From the cell containing the given text, extract its center point as [X, Y] coordinate. 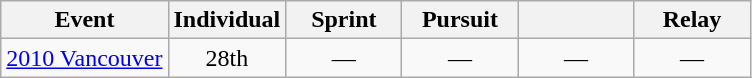
Pursuit [460, 20]
Individual [227, 20]
Event [84, 20]
2010 Vancouver [84, 58]
Sprint [344, 20]
Relay [692, 20]
28th [227, 58]
